Extract the (X, Y) coordinate from the center of the cell holding the provided text.  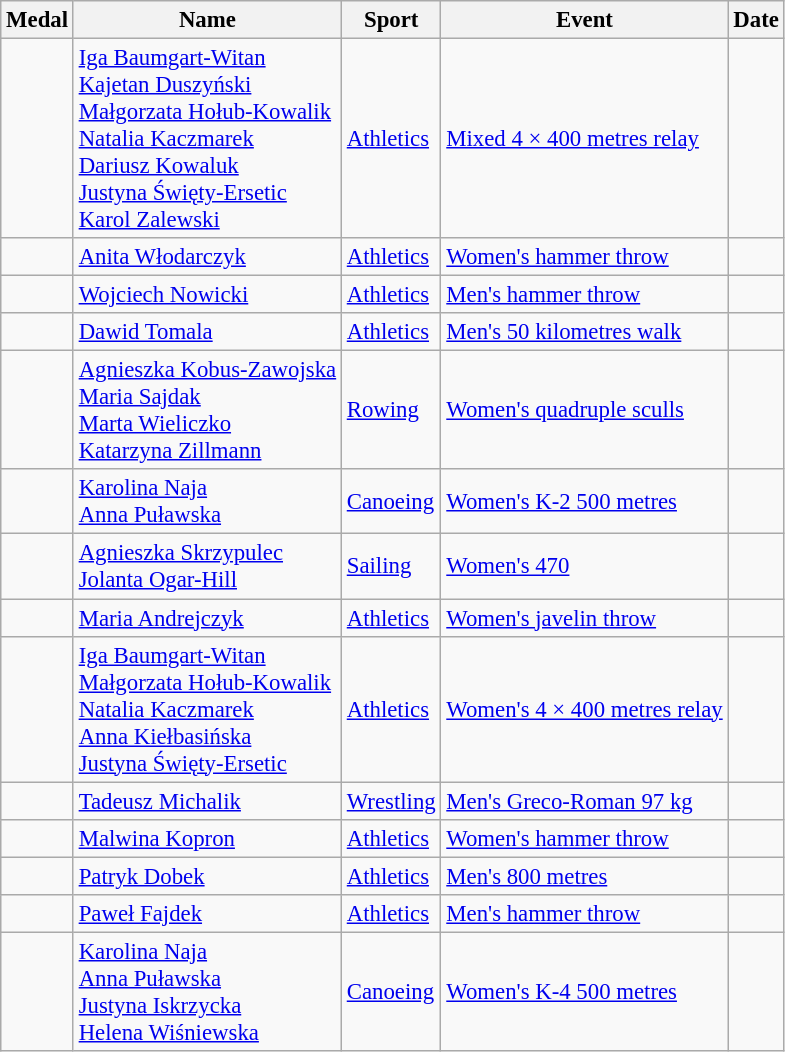
Mixed 4 × 400 metres relay (584, 139)
Agnieszka SkrzypulecJolanta Ogar-Hill (207, 566)
Wrestling (391, 801)
Karolina NajaAnna Puławska (207, 502)
Event (584, 20)
Men's 50 kilometres walk (584, 332)
Agnieszka Kobus-ZawojskaMaria SajdakMarta WieliczkoKatarzyna Zillmann (207, 410)
Malwina Kopron (207, 838)
Sport (391, 20)
Maria Andrejczyk (207, 618)
Wojciech Nowicki (207, 295)
Date (756, 20)
Dawid Tomala (207, 332)
Anita Włodarczyk (207, 257)
Iga Baumgart-WitanKajetan DuszyńskiMałgorzata Hołub-KowalikNatalia KaczmarekDariusz KowalukJustyna Święty-ErseticKarol Zalewski (207, 139)
Men's Greco-Roman 97 kg (584, 801)
Rowing (391, 410)
Name (207, 20)
Women's quadruple sculls (584, 410)
Women's K-4 500 metres (584, 992)
Patryk Dobek (207, 876)
Tadeusz Michalik (207, 801)
Men's 800 metres (584, 876)
Sailing (391, 566)
Women's 470 (584, 566)
Women's 4 × 400 metres relay (584, 709)
Women's K-2 500 metres (584, 502)
Iga Baumgart-WitanMałgorzata Hołub-KowalikNatalia KaczmarekAnna KiełbasińskaJustyna Święty-Ersetic (207, 709)
Medal (38, 20)
Karolina NajaAnna PuławskaJustyna IskrzyckaHelena Wiśniewska (207, 992)
Paweł Fajdek (207, 914)
Women's javelin throw (584, 618)
